Find where the given text appears and provide that cell's center as [X, Y] coordinate. 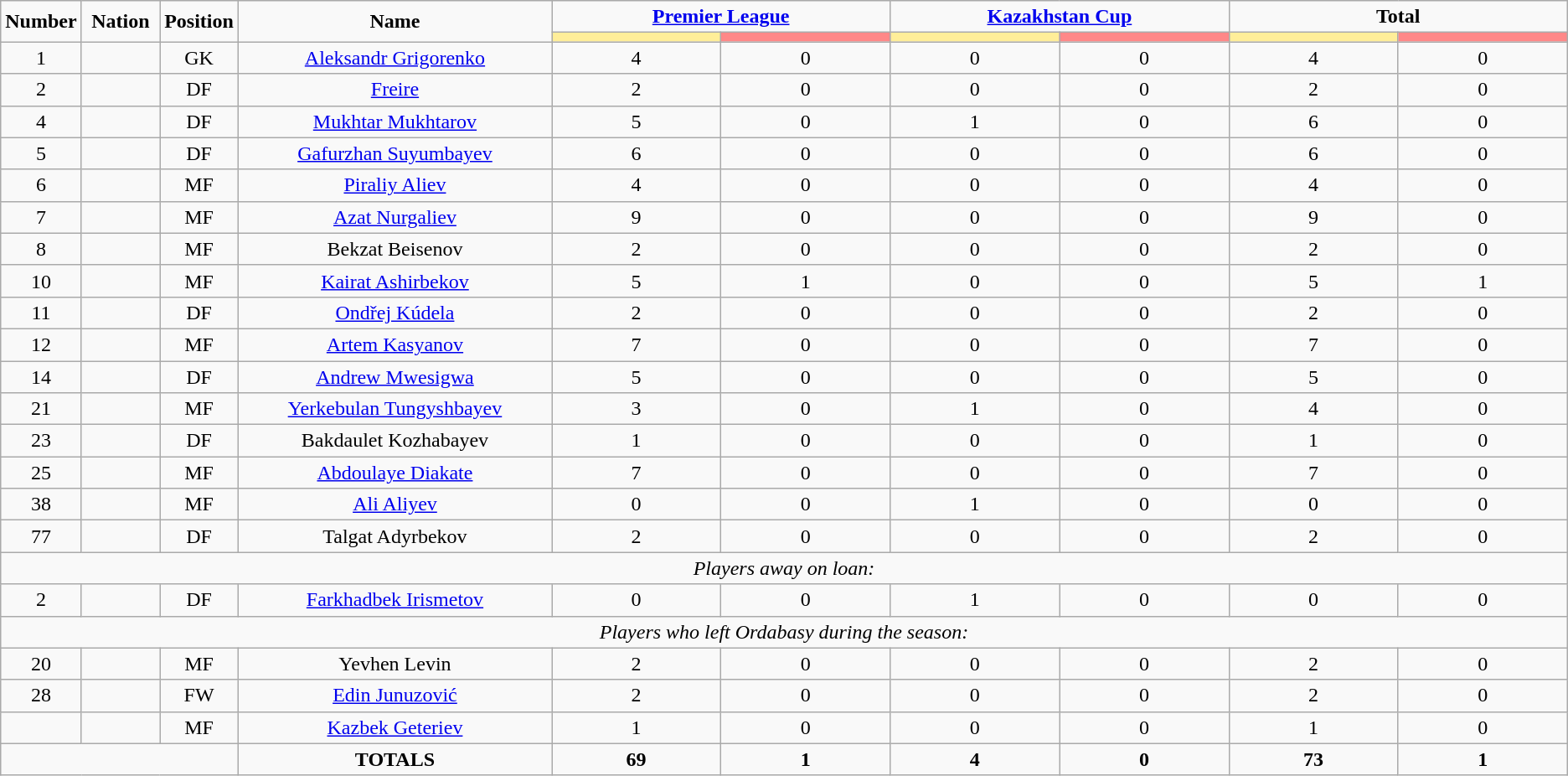
Ali Aliyev [395, 504]
Mukhtar Mukhtarov [395, 122]
Abdoulaye Diakate [395, 473]
Total [1398, 17]
TOTALS [395, 759]
28 [41, 696]
Premier League [720, 17]
Nation [121, 22]
Piraliy Aliev [395, 185]
20 [41, 664]
12 [41, 344]
38 [41, 504]
Name [395, 22]
Kairat Ashirbekov [395, 281]
Number [41, 22]
21 [41, 409]
Farkhadbek Irismetov [395, 600]
14 [41, 376]
Players who left Ordabasy during the season: [784, 632]
69 [636, 759]
77 [41, 536]
Bekzat Beisenov [395, 249]
Kazbek Geteriev [395, 727]
3 [636, 409]
Freire [395, 90]
25 [41, 473]
Ondřej Kúdela [395, 313]
Kazakhstan Cup [1060, 17]
Position [199, 22]
8 [41, 249]
Talgat Adyrbekov [395, 536]
Yerkebulan Tungyshbayev [395, 409]
73 [1313, 759]
Andrew Mwesigwa [395, 376]
Azat Nurgaliev [395, 217]
Players away on loan: [784, 568]
FW [199, 696]
Bakdaulet Kozhabayev [395, 441]
10 [41, 281]
Artem Kasyanov [395, 344]
23 [41, 441]
11 [41, 313]
Yevhen Levin [395, 664]
GK [199, 58]
Gafurzhan Suyumbayev [395, 153]
Aleksandr Grigorenko [395, 58]
Edin Junuzović [395, 696]
